Return (x, y) of the center of cell containing provided text 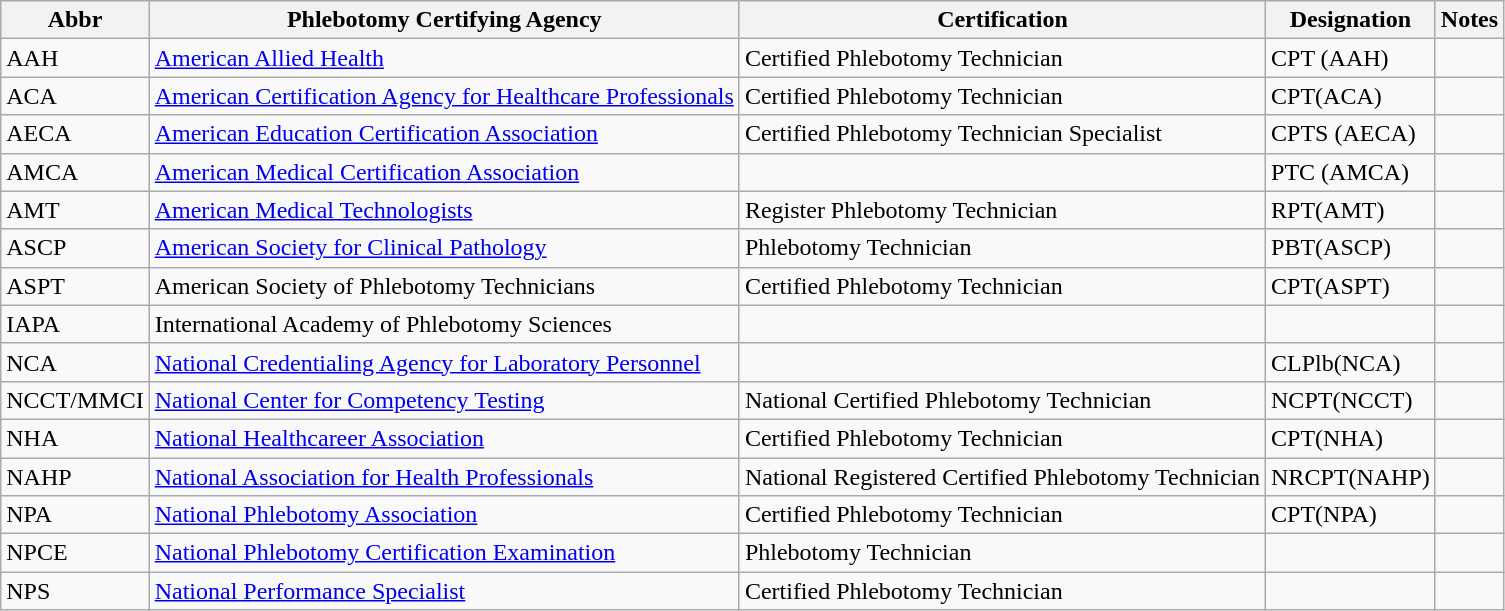
CPT(NHA) (1351, 438)
American Certification Agency for Healthcare Professionals (444, 96)
Designation (1351, 20)
Notes (1469, 20)
AMCA (75, 172)
PTC (AMCA) (1351, 172)
NCA (75, 362)
CPT(NPA) (1351, 515)
NAHP (75, 477)
National Phlebotomy Certification Examination (444, 553)
Certified Phlebotomy Technician Specialist (1002, 134)
American Education Certification Association (444, 134)
CPT (AAH) (1351, 58)
National Center for Competency Testing (444, 400)
AECA (75, 134)
RPT(AMT) (1351, 210)
Phlebotomy Certifying Agency (444, 20)
National Phlebotomy Association (444, 515)
CPT(ASPT) (1351, 286)
NPS (75, 591)
ASCP (75, 248)
CLPlb(NCA) (1351, 362)
PBT(ASCP) (1351, 248)
National Association for Health Professionals (444, 477)
NCCT/MMCI (75, 400)
ACA (75, 96)
Register Phlebotomy Technician (1002, 210)
NHA (75, 438)
American Medical Technologists (444, 210)
American Allied Health (444, 58)
AMT (75, 210)
National Credentialing Agency for Laboratory Personnel (444, 362)
International Academy of Phlebotomy Sciences (444, 324)
NRCPT(NAHP) (1351, 477)
CPT(ACA) (1351, 96)
Certification (1002, 20)
AAH (75, 58)
NPCE (75, 553)
American Medical Certification Association (444, 172)
American Society for Clinical Pathology (444, 248)
National Performance Specialist (444, 591)
National Registered Certified Phlebotomy Technician (1002, 477)
National Certified Phlebotomy Technician (1002, 400)
ASPT (75, 286)
NCPT(NCCT) (1351, 400)
NPA (75, 515)
American Society of Phlebotomy Technicians (444, 286)
Abbr (75, 20)
CPTS (AECA) (1351, 134)
National Healthcareer Association (444, 438)
IAPA (75, 324)
